Find where the given text appears and provide that cell's center as (X, Y) coordinate. 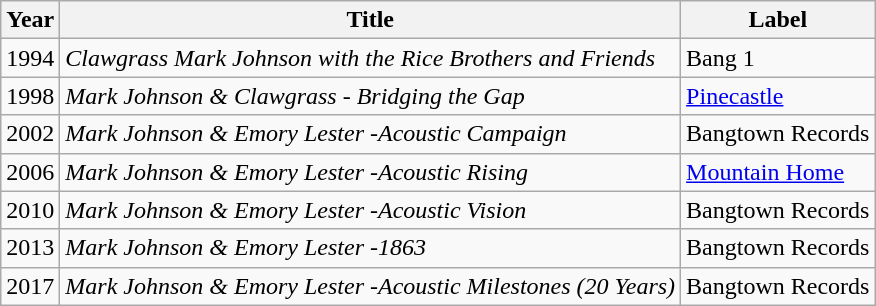
Mark Johnson & Emory Lester -Acoustic Rising (370, 172)
2017 (30, 286)
Mark Johnson & Emory Lester -Acoustic Milestones (20 Years) (370, 286)
Label (778, 20)
Mark Johnson & Emory Lester -Acoustic Vision (370, 210)
Bang 1 (778, 58)
2002 (30, 134)
2013 (30, 248)
Title (370, 20)
2010 (30, 210)
Pinecastle (778, 96)
Mark Johnson & Clawgrass - Bridging the Gap (370, 96)
Mark Johnson & Emory Lester -1863 (370, 248)
Year (30, 20)
1994 (30, 58)
Clawgrass Mark Johnson with the Rice Brothers and Friends (370, 58)
1998 (30, 96)
2006 (30, 172)
Mark Johnson & Emory Lester -Acoustic Campaign (370, 134)
Mountain Home (778, 172)
